Detect which cell encompasses the target text, then output its (x, y) center coordinate. 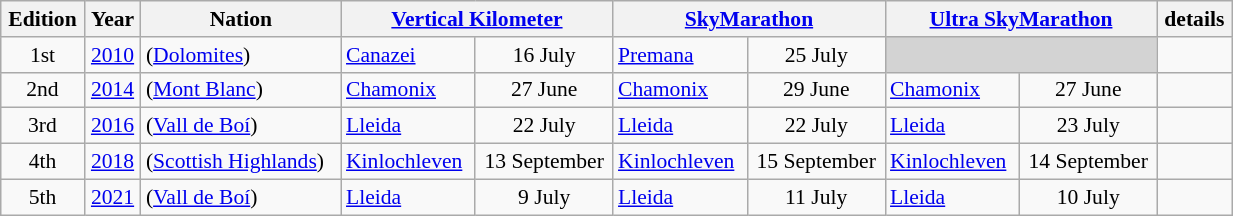
2018 (112, 162)
15 September (816, 162)
Vertical Kilometer (477, 19)
2016 (112, 126)
2nd (42, 90)
(Scottish Highlands) (241, 162)
3rd (42, 126)
2014 (112, 90)
1st (42, 55)
11 July (816, 197)
Ultra SkyMarathon (1021, 19)
2021 (112, 197)
(Mont Blanc) (241, 90)
16 July (544, 55)
Edition (42, 19)
(Dolomites) (241, 55)
23 July (1088, 126)
5th (42, 197)
4th (42, 162)
details (1194, 19)
10 July (1088, 197)
SkyMarathon (749, 19)
Canazei (408, 55)
13 September (544, 162)
9 July (544, 197)
25 July (816, 55)
2010 (112, 55)
14 September (1088, 162)
Premana (680, 55)
Year (112, 19)
29 June (816, 90)
Nation (241, 19)
